Capture the cell that displays the provided text and extract its [x, y] central coordinate. 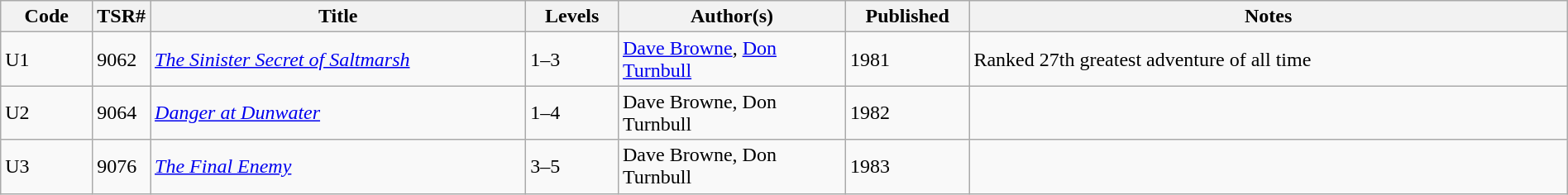
Author(s) [731, 17]
TSR# [122, 17]
Title [338, 17]
The Final Enemy [338, 167]
3–5 [572, 167]
9064 [122, 112]
U1 [46, 59]
U2 [46, 112]
U3 [46, 167]
Ranked 27th greatest adventure of all time [1269, 59]
1982 [906, 112]
Published [906, 17]
1981 [906, 59]
Code [46, 17]
1–3 [572, 59]
1983 [906, 167]
The Sinister Secret of Saltmarsh [338, 59]
Notes [1269, 17]
1–4 [572, 112]
9076 [122, 167]
9062 [122, 59]
Danger at Dunwater [338, 112]
Levels [572, 17]
